Find where the given text appears and provide that cell's center as [X, Y] coordinate. 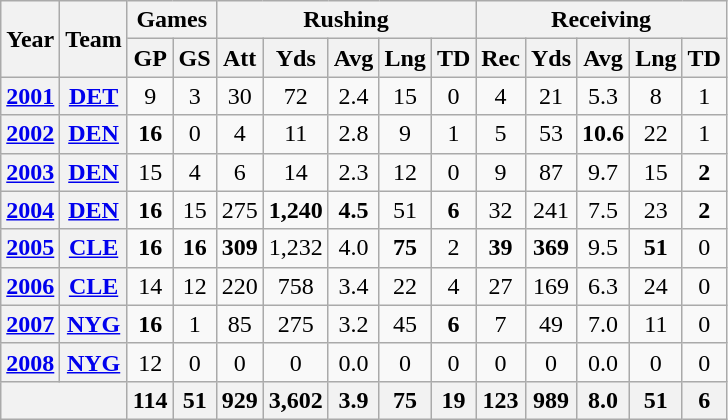
GP [150, 58]
8.0 [604, 400]
2008 [30, 362]
3.2 [354, 324]
Rec [501, 58]
21 [550, 96]
7 [501, 324]
Att [240, 58]
1,232 [296, 248]
169 [550, 286]
72 [296, 96]
85 [240, 324]
7.5 [604, 210]
49 [550, 324]
2007 [30, 324]
9.7 [604, 172]
30 [240, 96]
87 [550, 172]
Rushing [346, 20]
39 [501, 248]
758 [296, 286]
3 [194, 96]
2005 [30, 248]
989 [550, 400]
2006 [30, 286]
24 [656, 286]
Team [94, 39]
2003 [30, 172]
220 [240, 286]
8 [656, 96]
Receiving [602, 20]
123 [501, 400]
2001 [30, 96]
6.3 [604, 286]
9.5 [604, 248]
2004 [30, 210]
19 [453, 400]
2.3 [354, 172]
Year [30, 39]
32 [501, 210]
309 [240, 248]
2.8 [354, 134]
DET [94, 96]
2002 [30, 134]
5.3 [604, 96]
Games [172, 20]
23 [656, 210]
3.4 [354, 286]
929 [240, 400]
45 [405, 324]
369 [550, 248]
53 [550, 134]
27 [501, 286]
GS [194, 58]
1,240 [296, 210]
114 [150, 400]
7.0 [604, 324]
5 [501, 134]
4.0 [354, 248]
10.6 [604, 134]
241 [550, 210]
2.4 [354, 96]
4.5 [354, 210]
3,602 [296, 400]
3.9 [354, 400]
